Return the (x, y) coordinate for the center point of the cell that contains the specified text.  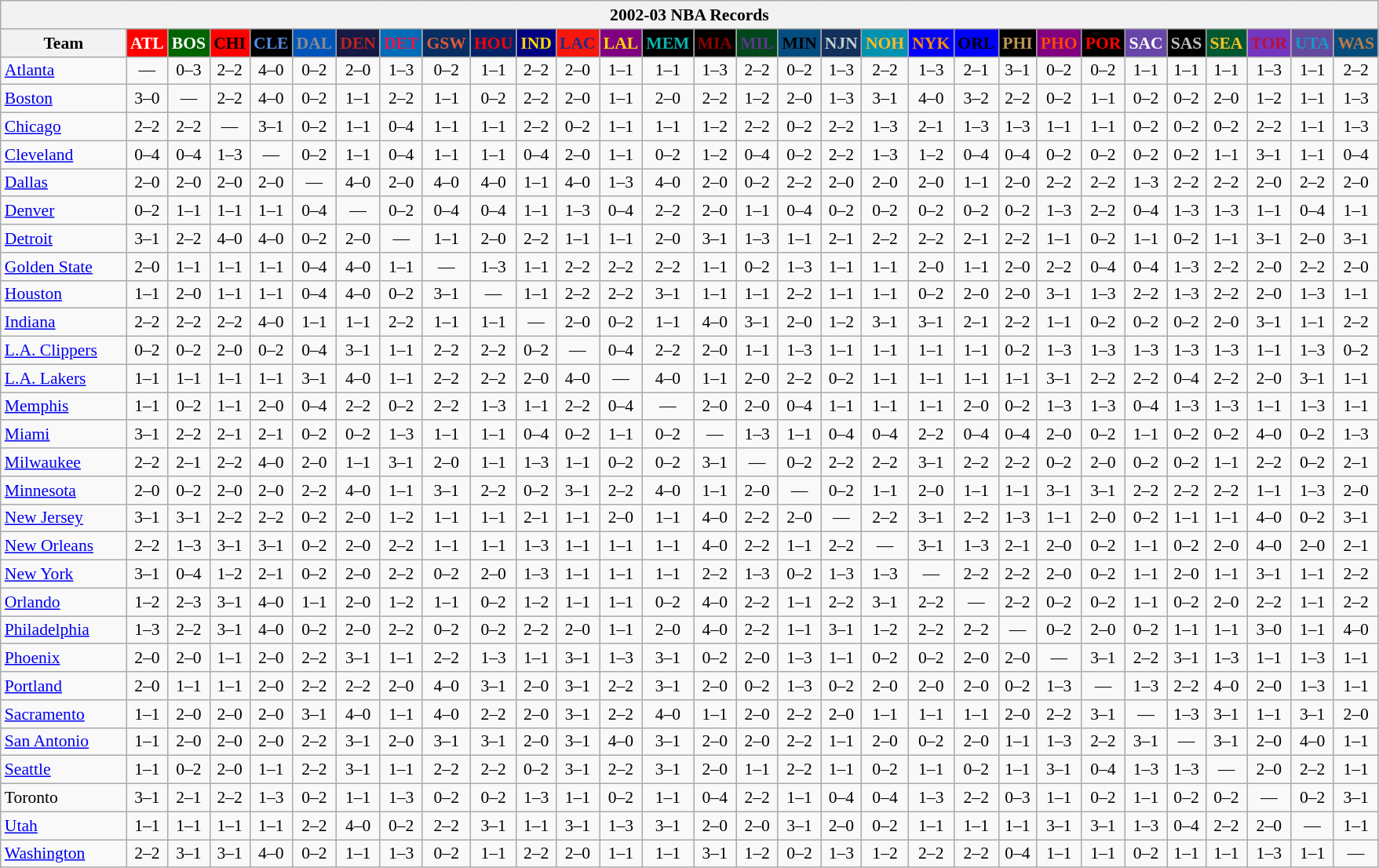
Milwaukee (64, 462)
Utah (64, 826)
Indiana (64, 323)
Memphis (64, 407)
NYK (931, 43)
SEA (1226, 43)
MEM (667, 43)
Phoenix (64, 658)
MIN (799, 43)
2–3 (188, 602)
L.A. Clippers (64, 351)
HOU (493, 43)
Golden State (64, 267)
L.A. Lakers (64, 378)
MIL (757, 43)
NJN (841, 43)
POR (1104, 43)
TOR (1270, 43)
SAS (1187, 43)
Orlando (64, 602)
Sacramento (64, 714)
GSW (446, 43)
3–2 (976, 99)
IND (536, 43)
Boston (64, 99)
Minnesota (64, 491)
Houston (64, 294)
2002-03 NBA Records (689, 15)
Team (64, 43)
NOH (885, 43)
San Antonio (64, 742)
DET (402, 43)
PHO (1060, 43)
CHI (229, 43)
ORL (976, 43)
ATL (148, 43)
Miami (64, 435)
Portland (64, 686)
SAC (1146, 43)
Dallas (64, 183)
BOS (188, 43)
New Jersey (64, 518)
LAL (622, 43)
MIA (715, 43)
Chicago (64, 127)
Detroit (64, 239)
Denver (64, 211)
Cleveland (64, 155)
Toronto (64, 798)
PHI (1017, 43)
UTA (1312, 43)
DAL (315, 43)
LAC (578, 43)
New Orleans (64, 546)
New York (64, 574)
DEN (358, 43)
Washington (64, 854)
WAS (1356, 43)
Seattle (64, 770)
CLE (272, 43)
Philadelphia (64, 630)
Atlanta (64, 71)
